Pinpoint the cell where the given text exists, returning its [X, Y] midpoint coordinate. 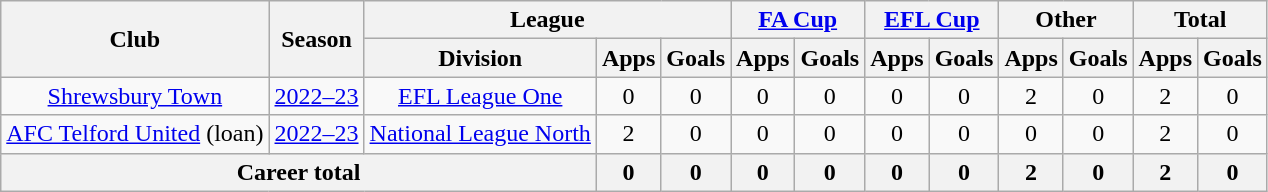
Career total [299, 172]
FA Cup [798, 20]
Total [1200, 20]
Shrewsbury Town [135, 96]
Other [1066, 20]
EFL League One [480, 96]
Division [480, 58]
Club [135, 39]
Season [316, 39]
National League North [480, 134]
EFL Cup [932, 20]
League [547, 20]
AFC Telford United (loan) [135, 134]
